Scan for the cell matching the given text and deliver its (x, y) coordinate at center. 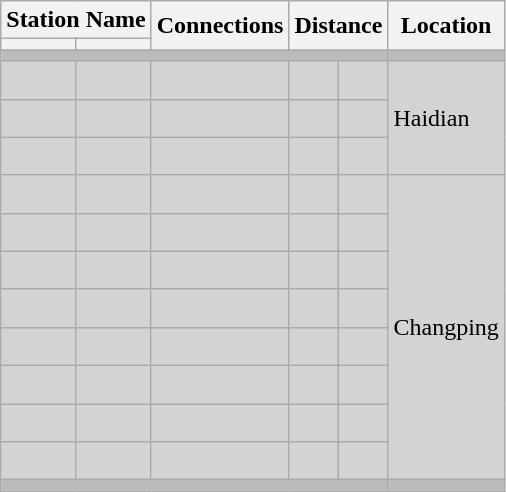
Connections (220, 26)
Station Name (76, 20)
Changping (446, 327)
Location (446, 26)
Distance (338, 26)
Haidian (446, 118)
